Scan for the cell matching the given text and deliver its (x, y) coordinate at center. 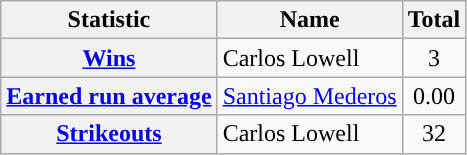
Earned run average (109, 96)
Name (310, 20)
32 (434, 134)
Strikeouts (109, 134)
3 (434, 58)
Santiago Mederos (310, 96)
Statistic (109, 20)
Total (434, 20)
Wins (109, 58)
0.00 (434, 96)
